Scan for the cell matching the given text and deliver its (x, y) coordinate at center. 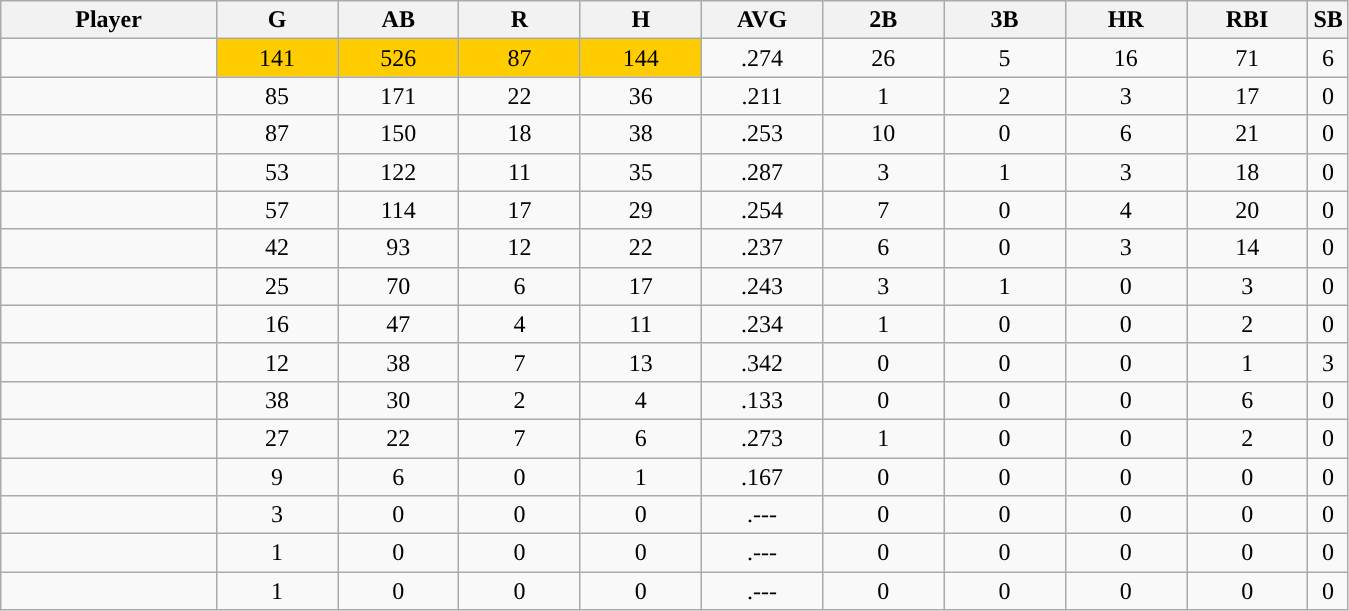
144 (640, 58)
13 (640, 362)
150 (398, 134)
3B (1004, 20)
.287 (762, 172)
30 (398, 400)
.133 (762, 400)
R (520, 20)
AB (398, 20)
5 (1004, 58)
.243 (762, 286)
G (276, 20)
35 (640, 172)
53 (276, 172)
.211 (762, 96)
25 (276, 286)
9 (276, 477)
HR (1126, 20)
20 (1246, 210)
.237 (762, 248)
.273 (762, 438)
.342 (762, 362)
.234 (762, 324)
2B (884, 20)
171 (398, 96)
36 (640, 96)
71 (1246, 58)
.274 (762, 58)
26 (884, 58)
.253 (762, 134)
93 (398, 248)
10 (884, 134)
57 (276, 210)
14 (1246, 248)
.254 (762, 210)
141 (276, 58)
526 (398, 58)
70 (398, 286)
122 (398, 172)
H (640, 20)
RBI (1246, 20)
85 (276, 96)
AVG (762, 20)
47 (398, 324)
.167 (762, 477)
114 (398, 210)
29 (640, 210)
42 (276, 248)
SB (1328, 20)
27 (276, 438)
21 (1246, 134)
Player (109, 20)
